Identify which cell holds the provided text, then report its (X, Y) central coordinate. 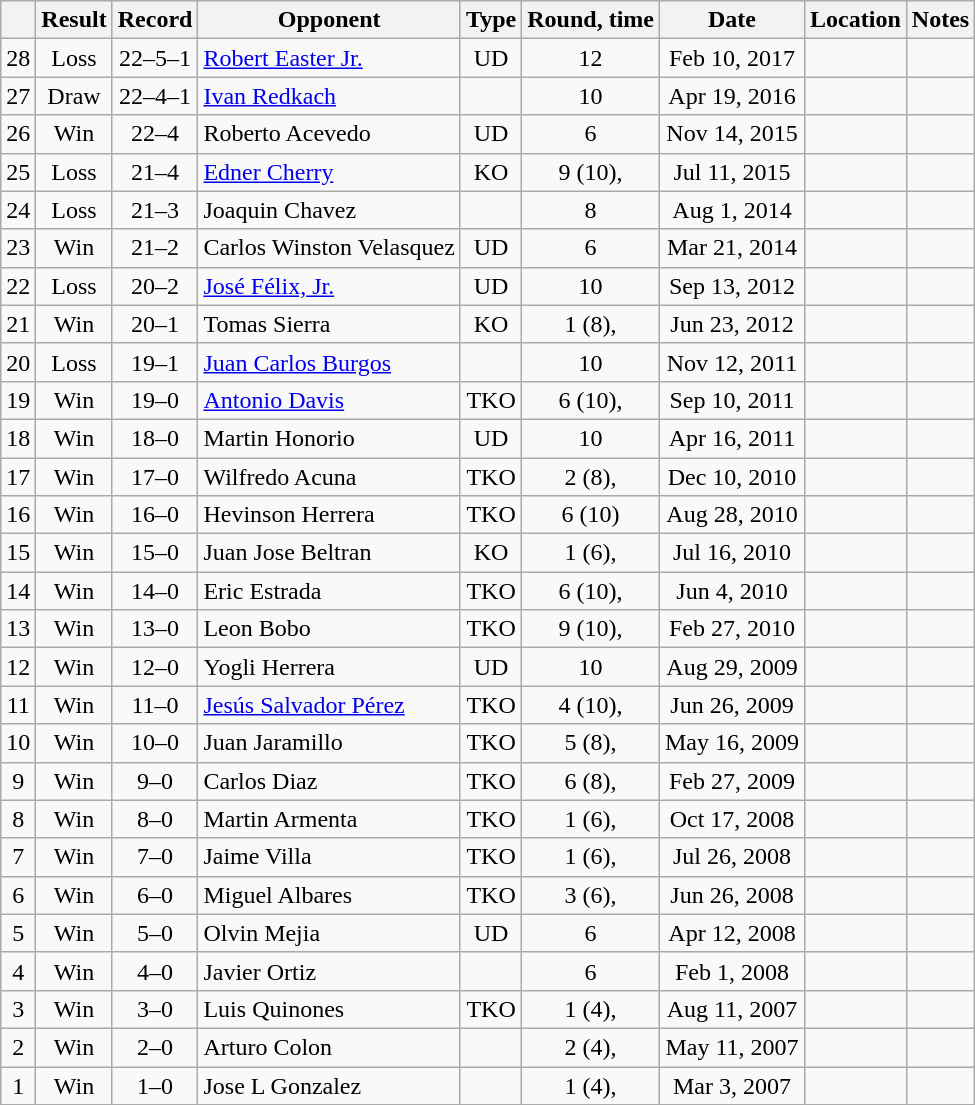
Jose L Gonzalez (330, 1085)
Draw (74, 96)
6 (8), (591, 781)
2 (18, 1047)
28 (18, 58)
Notes (940, 20)
Carlos Diaz (330, 781)
Javier Ortiz (330, 971)
Location (856, 20)
José Félix, Jr. (330, 286)
Apr 16, 2011 (732, 438)
Yogli Herrera (330, 667)
1 (18, 1085)
Jun 23, 2012 (732, 324)
19–1 (155, 362)
9–0 (155, 781)
Dec 10, 2010 (732, 477)
6–0 (155, 895)
3 (18, 1009)
Aug 29, 2009 (732, 667)
Aug 28, 2010 (732, 515)
Apr 19, 2016 (732, 96)
23 (18, 248)
Nov 14, 2015 (732, 134)
Oct 17, 2008 (732, 819)
2 (4), (591, 1047)
4–0 (155, 971)
6 (10) (591, 515)
Feb 1, 2008 (732, 971)
Leon Bobo (330, 629)
26 (18, 134)
1 (8), (591, 324)
May 16, 2009 (732, 743)
14–0 (155, 591)
18–0 (155, 438)
27 (18, 96)
12–0 (155, 667)
Edner Cherry (330, 172)
11–0 (155, 705)
Date (732, 20)
May 11, 2007 (732, 1047)
5 (8), (591, 743)
2–0 (155, 1047)
Jul 11, 2015 (732, 172)
Record (155, 20)
Feb 27, 2009 (732, 781)
17–0 (155, 477)
22–4 (155, 134)
Luis Quinones (330, 1009)
Round, time (591, 20)
Result (74, 20)
Jul 26, 2008 (732, 857)
3–0 (155, 1009)
19–0 (155, 400)
Mar 3, 2007 (732, 1085)
Aug 1, 2014 (732, 210)
20–1 (155, 324)
17 (18, 477)
14 (18, 591)
Jun 26, 2008 (732, 895)
18 (18, 438)
Mar 21, 2014 (732, 248)
Apr 12, 2008 (732, 933)
13 (18, 629)
Juan Jaramillo (330, 743)
1–0 (155, 1085)
Wilfredo Acuna (330, 477)
Jaime Villa (330, 857)
7–0 (155, 857)
15–0 (155, 553)
22–5–1 (155, 58)
2 (8), (591, 477)
15 (18, 553)
16–0 (155, 515)
Ivan Redkach (330, 96)
5 (18, 933)
Jun 26, 2009 (732, 705)
Aug 11, 2007 (732, 1009)
Jun 4, 2010 (732, 591)
Roberto Acevedo (330, 134)
Antonio Davis (330, 400)
4 (10), (591, 705)
Martin Honorio (330, 438)
Sep 13, 2012 (732, 286)
21–3 (155, 210)
Arturo Colon (330, 1047)
Jesús Salvador Pérez (330, 705)
Feb 27, 2010 (732, 629)
20–2 (155, 286)
21–2 (155, 248)
Eric Estrada (330, 591)
Martin Armenta (330, 819)
Nov 12, 2011 (732, 362)
8–0 (155, 819)
Robert Easter Jr. (330, 58)
11 (18, 705)
22–4–1 (155, 96)
Juan Jose Beltran (330, 553)
24 (18, 210)
Feb 10, 2017 (732, 58)
9 (18, 781)
7 (18, 857)
Hevinson Herrera (330, 515)
Juan Carlos Burgos (330, 362)
4 (18, 971)
Carlos Winston Velasquez (330, 248)
5–0 (155, 933)
10–0 (155, 743)
Tomas Sierra (330, 324)
Olvin Mejia (330, 933)
25 (18, 172)
3 (6), (591, 895)
21–4 (155, 172)
13–0 (155, 629)
Joaquin Chavez (330, 210)
Sep 10, 2011 (732, 400)
21 (18, 324)
16 (18, 515)
20 (18, 362)
Opponent (330, 20)
19 (18, 400)
Jul 16, 2010 (732, 553)
22 (18, 286)
Miguel Albares (330, 895)
Type (490, 20)
